Capture the cell that displays the provided text and extract its (X, Y) central coordinate. 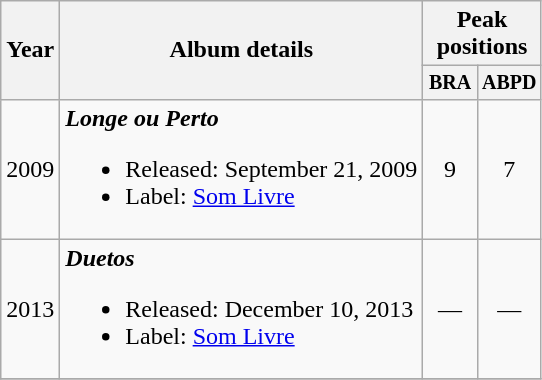
Peak positions (482, 34)
BRA (450, 82)
Year (30, 50)
DuetosReleased: December 10, 2013Label: Som Livre (242, 309)
Album details (242, 50)
7 (509, 169)
Longe ou PertoReleased: September 21, 2009Label: Som Livre (242, 169)
2009 (30, 169)
2013 (30, 309)
9 (450, 169)
ABPD (509, 82)
